Scan for the cell matching the given text and deliver its (x, y) coordinate at center. 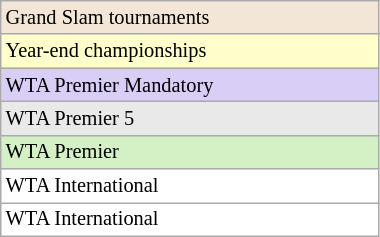
Grand Slam tournaments (190, 17)
WTA Premier (190, 152)
WTA Premier 5 (190, 118)
Year-end championships (190, 51)
WTA Premier Mandatory (190, 85)
